For the text-containing cell, return its midpoint in (x, y) coordinate format. 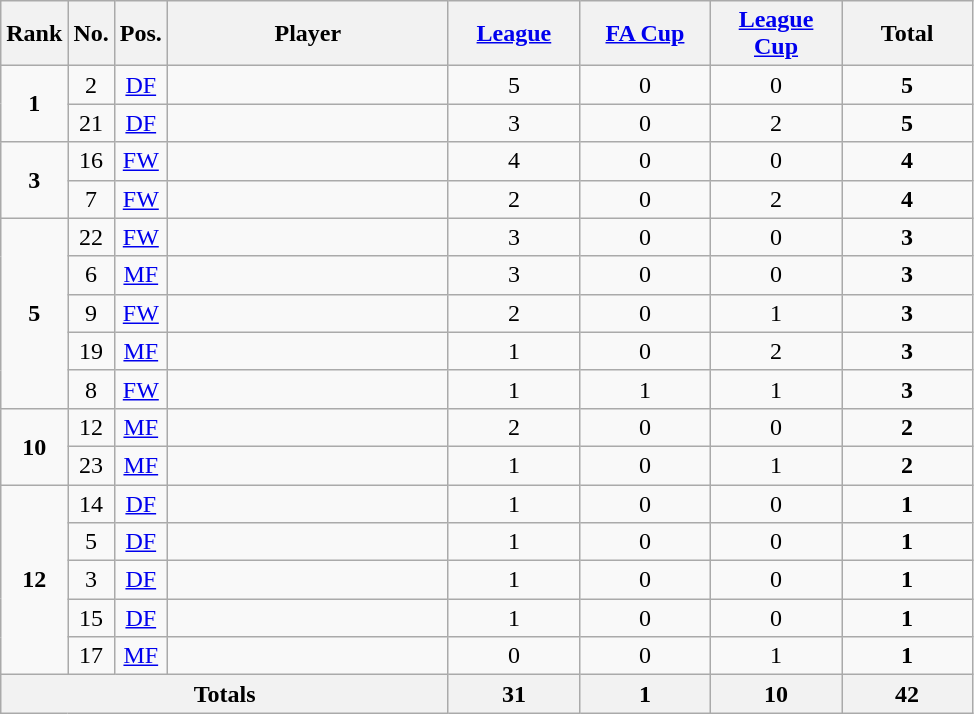
31 (514, 694)
No. (91, 34)
Pos. (140, 34)
7 (91, 199)
League Cup (776, 34)
6 (91, 275)
Rank (34, 34)
Totals (225, 694)
23 (91, 465)
8 (91, 389)
Total (908, 34)
19 (91, 351)
42 (908, 694)
14 (91, 503)
League (514, 34)
16 (91, 161)
22 (91, 237)
9 (91, 313)
21 (91, 123)
17 (91, 656)
Player (308, 34)
15 (91, 618)
FA Cup (644, 34)
